Search for the cell housing the specified text and yield its [X, Y] center coordinate. 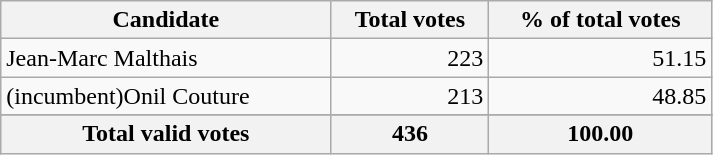
213 [410, 96]
48.85 [600, 96]
(incumbent)Onil Couture [166, 96]
51.15 [600, 58]
100.00 [600, 134]
436 [410, 134]
% of total votes [600, 20]
223 [410, 58]
Total votes [410, 20]
Jean-Marc Malthais [166, 58]
Total valid votes [166, 134]
Candidate [166, 20]
